Locate the cell with the specified text and output its [x, y] center coordinate. 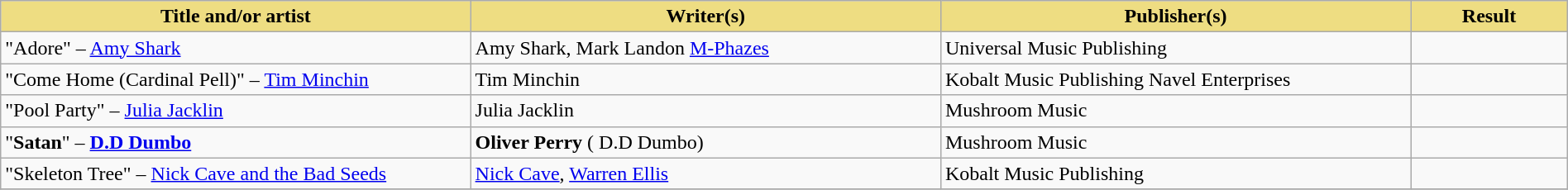
Writer(s) [705, 17]
Result [1489, 17]
"Skeleton Tree" – Nick Cave and the Bad Seeds [236, 173]
Kobalt Music Publishing [1175, 173]
Universal Music Publishing [1175, 48]
"Satan" – D.D Dumbo [236, 142]
Kobalt Music Publishing Navel Enterprises [1175, 79]
"Pool Party" – Julia Jacklin [236, 111]
"Adore" – Amy Shark [236, 48]
"Come Home (Cardinal Pell)" – Tim Minchin [236, 79]
Nick Cave, Warren Ellis [705, 173]
Tim Minchin [705, 79]
Julia Jacklin [705, 111]
Amy Shark, Mark Landon M-Phazes [705, 48]
Oliver Perry ( D.D Dumbo) [705, 142]
Publisher(s) [1175, 17]
Title and/or artist [236, 17]
